For the text-containing cell, return its midpoint in [X, Y] coordinate format. 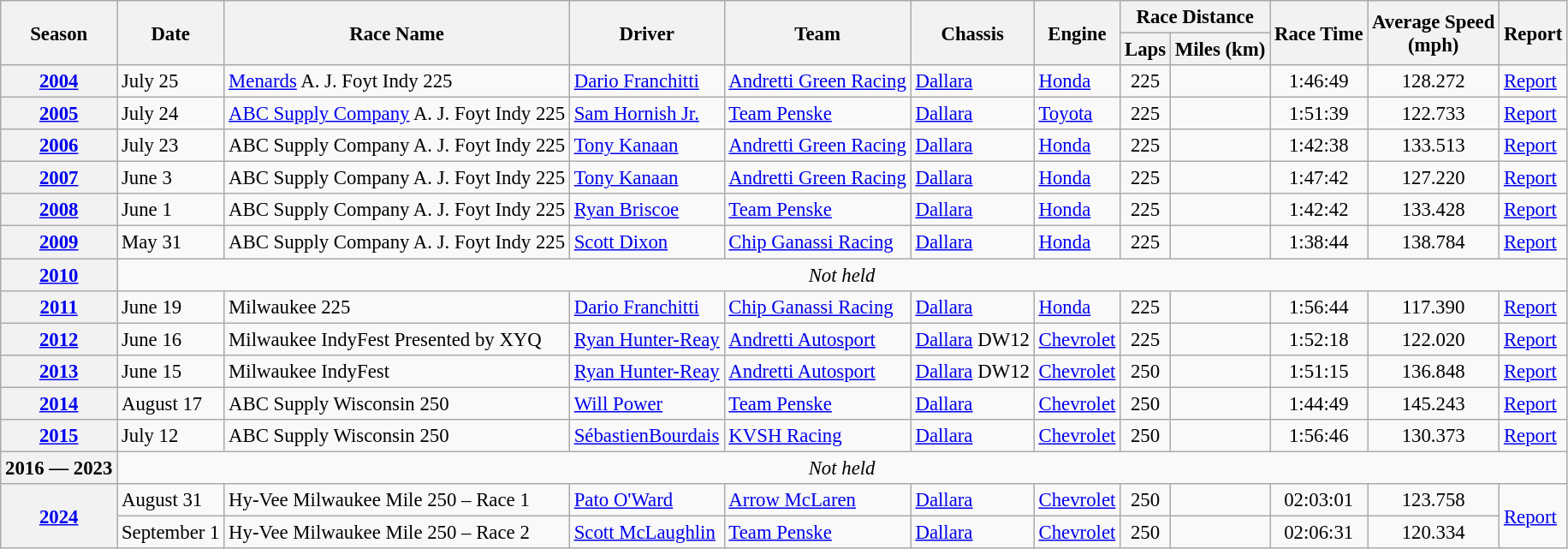
Chassis [972, 33]
2005 [59, 114]
117.390 [1434, 307]
1:44:49 [1319, 403]
Hy-Vee Milwaukee Mile 250 – Race 2 [397, 532]
Season [59, 33]
1:38:44 [1319, 242]
Hy-Vee Milwaukee Mile 250 – Race 1 [397, 500]
Milwaukee IndyFest [397, 371]
02:03:01 [1319, 500]
136.848 [1434, 371]
2011 [59, 307]
Driver [647, 33]
133.428 [1434, 210]
Milwaukee IndyFest Presented by XYQ [397, 339]
Miles (km) [1220, 50]
Scott Dixon [647, 242]
Race Name [397, 33]
1:52:18 [1319, 339]
2012 [59, 339]
Team [817, 33]
June 15 [171, 371]
2006 [59, 146]
2009 [59, 242]
Milwaukee 225 [397, 307]
Average Speed(mph) [1434, 33]
1:51:15 [1319, 371]
June 16 [171, 339]
Sam Hornish Jr. [647, 114]
Will Power [647, 403]
2008 [59, 210]
Arrow McLaren [817, 500]
2014 [59, 403]
02:06:31 [1319, 532]
July 12 [171, 436]
138.784 [1434, 242]
Toyota [1077, 114]
Menards A. J. Foyt Indy 225 [397, 81]
2015 [59, 436]
September 1 [171, 532]
June 19 [171, 307]
1:56:44 [1319, 307]
Pato O'Ward [647, 500]
130.373 [1434, 436]
122.733 [1434, 114]
Date [171, 33]
SébastienBourdais [647, 436]
145.243 [1434, 403]
2004 [59, 81]
July 23 [171, 146]
1:46:49 [1319, 81]
June 3 [171, 178]
Laps [1145, 50]
1:56:46 [1319, 436]
1:51:39 [1319, 114]
Race Time [1319, 33]
123.758 [1434, 500]
Ryan Briscoe [647, 210]
August 17 [171, 403]
Scott McLaughlin [647, 532]
June 1 [171, 210]
127.220 [1434, 178]
2024 [59, 516]
May 31 [171, 242]
2016 — 2023 [59, 468]
July 24 [171, 114]
Engine [1077, 33]
KVSH Racing [817, 436]
2013 [59, 371]
Race Distance [1195, 17]
1:42:42 [1319, 210]
120.334 [1434, 532]
2010 [59, 275]
August 31 [171, 500]
1:42:38 [1319, 146]
2007 [59, 178]
128.272 [1434, 81]
July 25 [171, 81]
133.513 [1434, 146]
122.020 [1434, 339]
1:47:42 [1319, 178]
